Determine the [X, Y] coordinate at the center of the cell enclosing the given text.  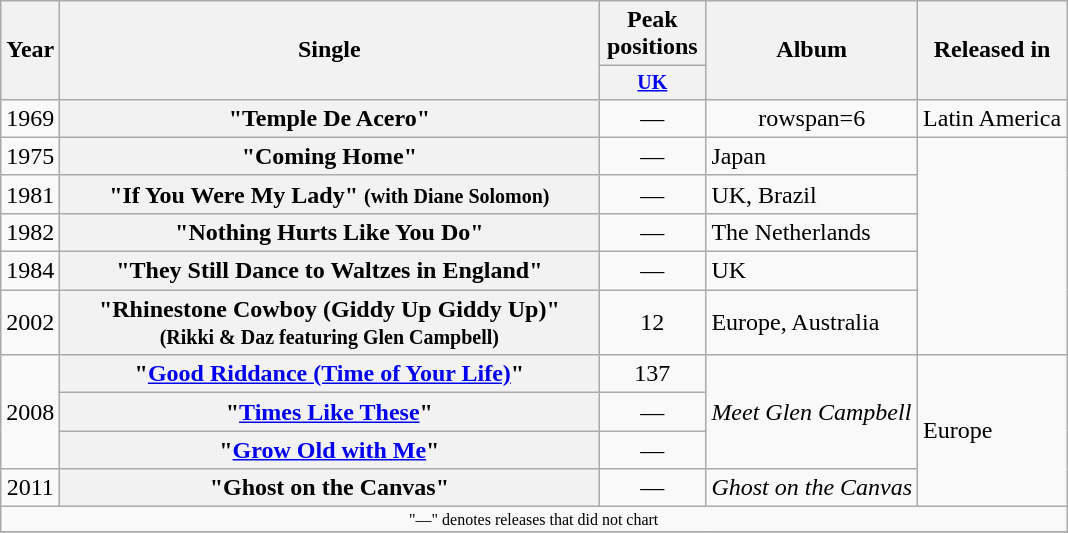
"Temple De Acero" [330, 118]
Japan [812, 156]
Released in [992, 50]
rowspan=6 [812, 118]
UK, Brazil [812, 194]
2011 [30, 488]
Latin America [992, 118]
Europe [992, 431]
Peak positions [652, 34]
Ghost on the Canvas [812, 488]
2002 [30, 322]
The Netherlands [812, 232]
"Coming Home" [330, 156]
1984 [30, 271]
"Grow Old with Me" [330, 450]
"They Still Dance to Waltzes in England" [330, 271]
"Times Like These" [330, 412]
Album [812, 50]
12 [652, 322]
1969 [30, 118]
"Good Riddance (Time of Your Life)" [330, 374]
1982 [30, 232]
Europe, Australia [812, 322]
1975 [30, 156]
"Ghost on the Canvas" [330, 488]
"—" denotes releases that did not chart [534, 519]
Single [330, 50]
Year [30, 50]
"If You Were My Lady" (with Diane Solomon) [330, 194]
"Rhinestone Cowboy (Giddy Up Giddy Up)"(Rikki & Daz featuring Glen Campbell) [330, 322]
Meet Glen Campbell [812, 412]
1981 [30, 194]
137 [652, 374]
2008 [30, 412]
"Nothing Hurts Like You Do" [330, 232]
